Return the (x, y) coordinate for the center point of the cell that contains the specified text.  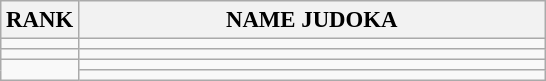
RANK (40, 20)
NAME JUDOKA (312, 20)
